For the text-containing cell, return its midpoint in (x, y) coordinate format. 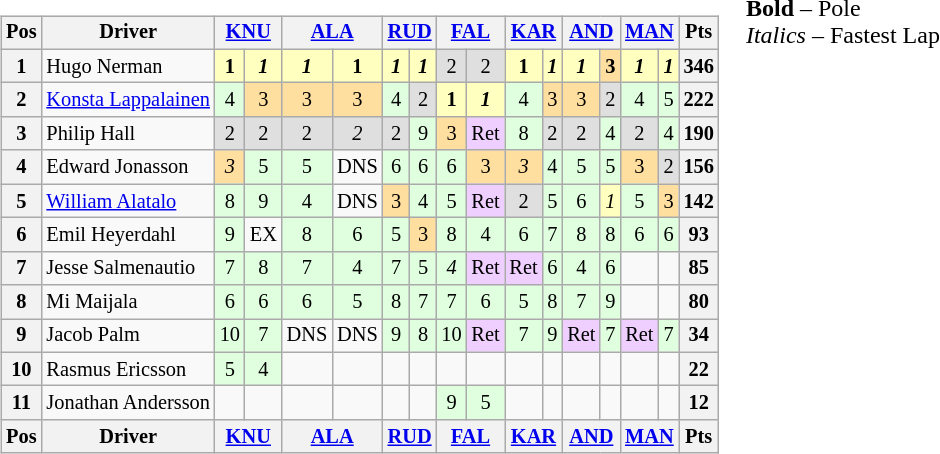
Rasmus Ericsson (128, 369)
22 (699, 369)
34 (699, 336)
222 (699, 100)
William Alatalo (128, 201)
Philip Hall (128, 134)
11 (21, 403)
93 (699, 235)
Hugo Nerman (128, 66)
Jesse Salmenautio (128, 268)
346 (699, 66)
Jonathan Andersson (128, 403)
80 (699, 302)
Konsta Lappalainen (128, 100)
85 (699, 268)
156 (699, 167)
190 (699, 134)
12 (699, 403)
Edward Jonasson (128, 167)
Jacob Palm (128, 336)
Mi Maijala (128, 302)
Emil Heyerdahl (128, 235)
EX (264, 235)
142 (699, 201)
